Scan for the cell matching the given text and deliver its [X, Y] coordinate at center. 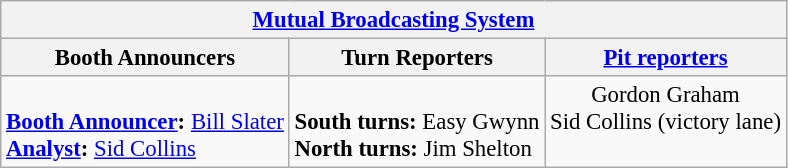
Pit reporters [666, 58]
Booth Announcer: Bill Slater Analyst: Sid Collins [145, 122]
Mutual Broadcasting System [394, 20]
Turn Reporters [417, 58]
Gordon GrahamSid Collins (victory lane) [666, 122]
Booth Announcers [145, 58]
South turns: Easy Gwynn North turns: Jim Shelton [417, 122]
